Find where the given text appears and provide that cell's center as (x, y) coordinate. 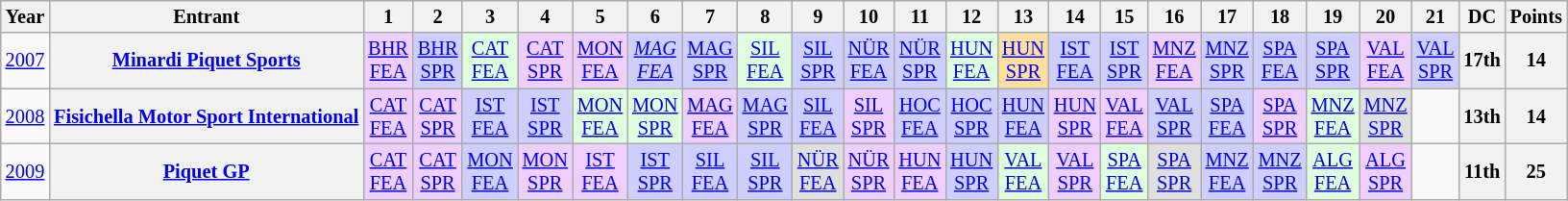
13th (1482, 116)
2009 (25, 171)
2 (438, 16)
DC (1482, 16)
HOCFEA (919, 116)
BHRFEA (388, 61)
Entrant (206, 16)
19 (1334, 16)
15 (1124, 16)
3 (490, 16)
10 (869, 16)
1 (388, 16)
7 (709, 16)
18 (1280, 16)
Piquet GP (206, 171)
Fisichella Motor Sport International (206, 116)
ALGSPR (1385, 171)
13 (1023, 16)
Year (25, 16)
21 (1435, 16)
11 (919, 16)
17 (1228, 16)
8 (765, 16)
HOCSPR (971, 116)
9 (819, 16)
Points (1536, 16)
BHRSPR (438, 61)
ALGFEA (1334, 171)
11th (1482, 171)
4 (546, 16)
17th (1482, 61)
2007 (25, 61)
Minardi Piquet Sports (206, 61)
25 (1536, 171)
2008 (25, 116)
20 (1385, 16)
6 (655, 16)
5 (600, 16)
12 (971, 16)
16 (1174, 16)
